Determine the (x, y) coordinate at the center of the cell enclosing the given text.  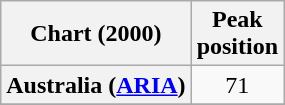
71 (237, 85)
Australia (ARIA) (96, 85)
Peakposition (237, 34)
Chart (2000) (96, 34)
